Locate the cell with the specified text and output its [X, Y] center coordinate. 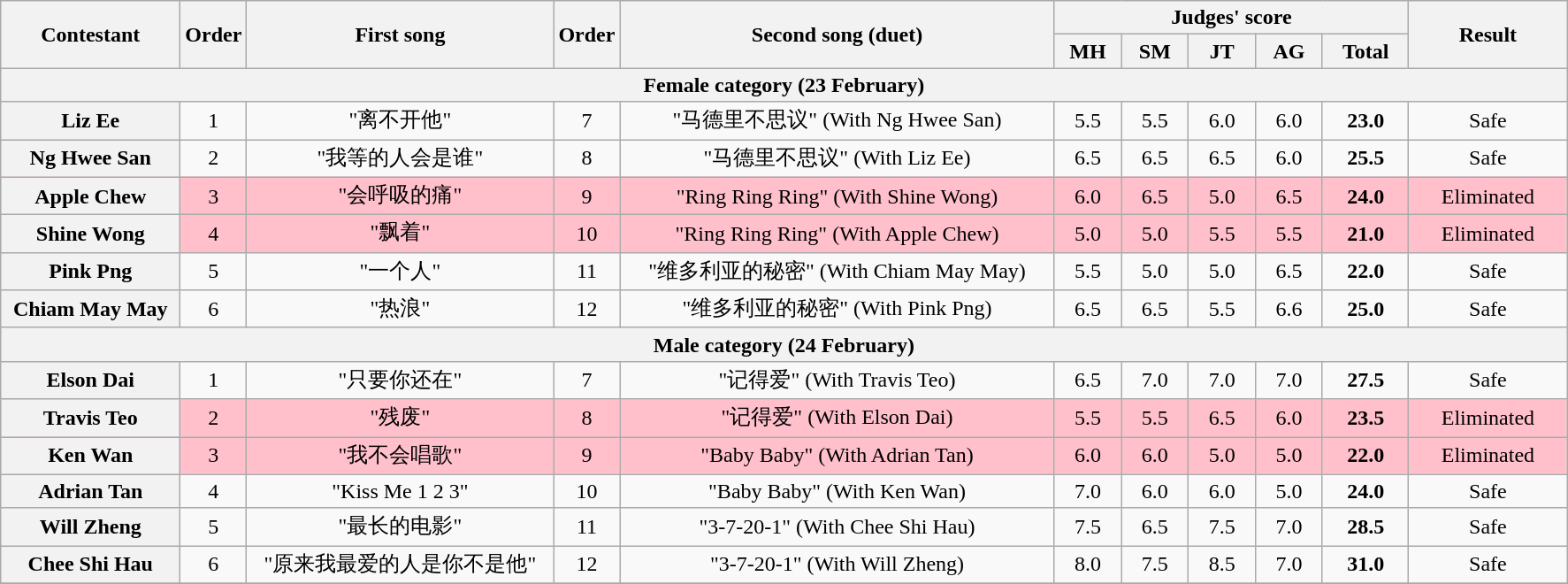
Chiam May May [90, 310]
"维多利亚的秘密" (With Pink Png) [837, 310]
21.0 [1365, 234]
"我等的人会是谁" [400, 159]
8.5 [1222, 565]
Female category (23 February) [784, 85]
28.5 [1365, 527]
Second song (duet) [837, 35]
Result [1488, 35]
"离不开他" [400, 120]
"Baby Baby" (With Adrian Tan) [837, 457]
"一个人" [400, 271]
"记得爱" (With Elson Dai) [837, 418]
First song [400, 35]
Total [1365, 51]
"3-7-20-1" (With Will Zheng) [837, 565]
Elson Dai [90, 380]
"残废" [400, 418]
Ng Hwee San [90, 159]
Chee Shi Hau [90, 565]
Apple Chew [90, 196]
SM [1155, 51]
Shine Wong [90, 234]
MH [1088, 51]
23.5 [1365, 418]
27.5 [1365, 380]
"维多利亚的秘密" (With Chiam May May) [837, 271]
"会呼吸的痛" [400, 196]
"我不会唱歌" [400, 457]
Male category (24 February) [784, 344]
AG [1289, 51]
8.0 [1088, 565]
"热浪" [400, 310]
"Kiss Me 1 2 3" [400, 491]
Pink Png [90, 271]
Liz Ee [90, 120]
Contestant [90, 35]
"Baby Baby" (With Ken Wan) [837, 491]
Travis Teo [90, 418]
Adrian Tan [90, 491]
6.6 [1289, 310]
"飘着" [400, 234]
"Ring Ring Ring" (With Shine Wong) [837, 196]
"马德里不思议" (With Ng Hwee San) [837, 120]
Ken Wan [90, 457]
23.0 [1365, 120]
25.0 [1365, 310]
25.5 [1365, 159]
Will Zheng [90, 527]
"只要你还在" [400, 380]
"最长的电影" [400, 527]
"马德里不思议" (With Liz Ee) [837, 159]
31.0 [1365, 565]
Judges' score [1231, 18]
"Ring Ring Ring" (With Apple Chew) [837, 234]
"原来我最爱的人是你不是他" [400, 565]
JT [1222, 51]
"记得爱" (With Travis Teo) [837, 380]
"3-7-20-1" (With Chee Shi Hau) [837, 527]
